Return the (x, y) coordinate for the center point of the cell that contains the specified text.  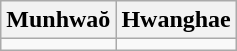
Munhwaŏ (58, 20)
Hwanghae (176, 20)
